Identify which cell holds the provided text, then report its (X, Y) central coordinate. 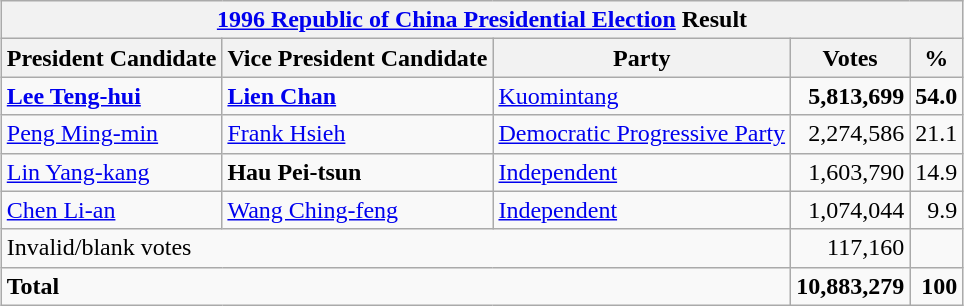
President Candidate (112, 58)
Lin Yang-kang (112, 172)
Lee Teng-hui (112, 96)
Votes (850, 58)
1,603,790 (850, 172)
% (936, 58)
9.9 (936, 210)
Hau Pei-tsun (358, 172)
1,074,044 (850, 210)
Democratic Progressive Party (642, 134)
Vice President Candidate (358, 58)
2,274,586 (850, 134)
10,883,279 (850, 286)
54.0 (936, 96)
Chen Li-an (112, 210)
Lien Chan (358, 96)
Invalid/blank votes (396, 248)
1996 Republic of China Presidential Election Result (482, 20)
5,813,699 (850, 96)
21.1 (936, 134)
Total (396, 286)
Kuomintang (642, 96)
Frank Hsieh (358, 134)
Wang Ching-feng (358, 210)
117,160 (850, 248)
14.9 (936, 172)
Party (642, 58)
100 (936, 286)
Peng Ming-min (112, 134)
